Identify which cell holds the provided text, then report its (x, y) central coordinate. 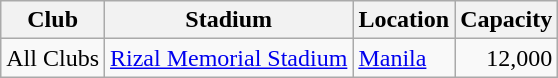
Manila (404, 58)
All Clubs (53, 58)
Location (404, 20)
Rizal Memorial Stadium (229, 58)
Stadium (229, 20)
Capacity (506, 20)
Club (53, 20)
12,000 (506, 58)
